Extract the [X, Y] coordinate from the center of the cell holding the provided text.  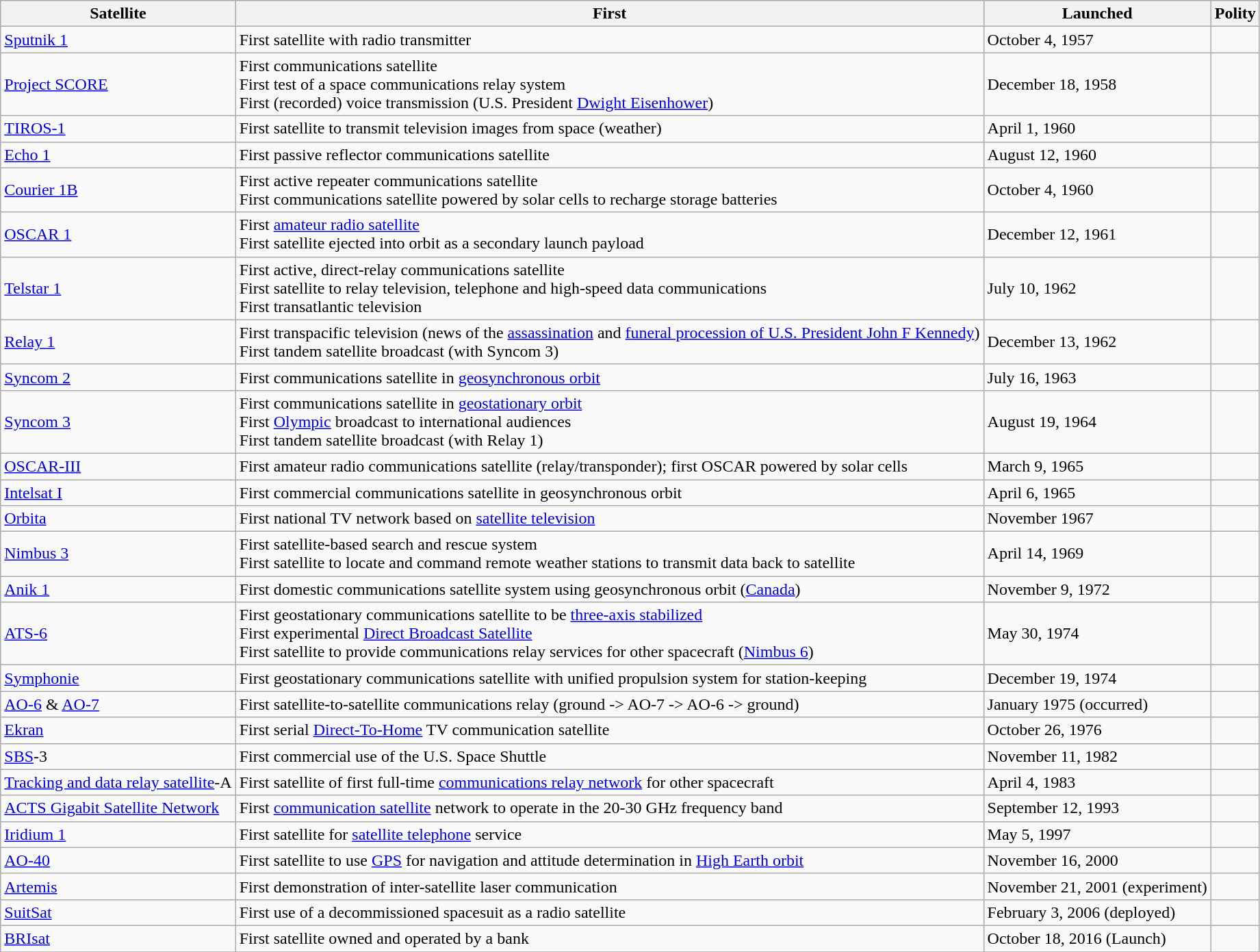
Launched [1097, 14]
First commercial communications satellite in geosynchronous orbit [609, 492]
April 4, 1983 [1097, 782]
First amateur radio satelliteFirst satellite ejected into orbit as a secondary launch payload [609, 234]
SuitSat [118, 912]
March 9, 1965 [1097, 466]
First satellite-based search and rescue systemFirst satellite to locate and command remote weather stations to transmit data back to satellite [609, 554]
First [609, 14]
November 1967 [1097, 519]
November 21, 2001 (experiment) [1097, 886]
October 4, 1957 [1097, 40]
August 12, 1960 [1097, 155]
Courier 1B [118, 190]
First satellite to transmit television images from space (weather) [609, 129]
AO-6 & AO-7 [118, 704]
First domestic communications satellite system using geosynchronous orbit (Canada) [609, 589]
BRIsat [118, 938]
ATS-6 [118, 634]
September 12, 1993 [1097, 808]
Nimbus 3 [118, 554]
First satellite-to-satellite communications relay (ground -> AO-7 -> AO-6 -> ground) [609, 704]
SBS-3 [118, 756]
First satellite owned and operated by a bank [609, 938]
April 1, 1960 [1097, 129]
August 19, 1964 [1097, 422]
First communications satelliteFirst test of a space communications relay systemFirst (recorded) voice transmission (U.S. President Dwight Eisenhower) [609, 84]
Tracking and data relay satellite-A [118, 782]
OSCAR 1 [118, 234]
July 16, 1963 [1097, 377]
First serial Direct-To-Home TV communication satellite [609, 730]
First commercial use of the U.S. Space Shuttle [609, 756]
July 10, 1962 [1097, 288]
Telstar 1 [118, 288]
Anik 1 [118, 589]
AO-40 [118, 860]
October 4, 1960 [1097, 190]
Ekran [118, 730]
Satellite [118, 14]
February 3, 2006 (deployed) [1097, 912]
December 19, 1974 [1097, 678]
First geostationary communications satellite with unified propulsion system for station-keeping [609, 678]
First national TV network based on satellite television [609, 519]
November 11, 1982 [1097, 756]
First use of a decommissioned spacesuit as a radio satellite [609, 912]
May 30, 1974 [1097, 634]
April 14, 1969 [1097, 554]
OSCAR-III [118, 466]
Echo 1 [118, 155]
November 9, 1972 [1097, 589]
First satellite for satellite telephone service [609, 834]
Iridium 1 [118, 834]
December 12, 1961 [1097, 234]
First demonstration of inter-satellite laser communication [609, 886]
First passive reflector communications satellite [609, 155]
December 18, 1958 [1097, 84]
First active repeater communications satelliteFirst communications satellite powered by solar cells to recharge storage batteries [609, 190]
December 13, 1962 [1097, 342]
Sputnik 1 [118, 40]
TIROS-1 [118, 129]
Polity [1235, 14]
Orbita [118, 519]
Syncom 2 [118, 377]
First satellite with radio transmitter [609, 40]
First satellite of first full-time communications relay network for other spacecraft [609, 782]
First amateur radio communications satellite (relay/transponder); first OSCAR powered by solar cells [609, 466]
Relay 1 [118, 342]
Syncom 3 [118, 422]
November 16, 2000 [1097, 860]
April 6, 1965 [1097, 492]
First communication satellite network to operate in the 20-30 GHz frequency band [609, 808]
October 26, 1976 [1097, 730]
January 1975 (occurred) [1097, 704]
Project SCORE [118, 84]
Intelsat I [118, 492]
ACTS Gigabit Satellite Network [118, 808]
May 5, 1997 [1097, 834]
Artemis [118, 886]
Symphonie [118, 678]
First communications satellite in geosynchronous orbit [609, 377]
October 18, 2016 (Launch) [1097, 938]
First satellite to use GPS for navigation and attitude determination in High Earth orbit [609, 860]
